Return [X, Y] of the center of cell containing provided text 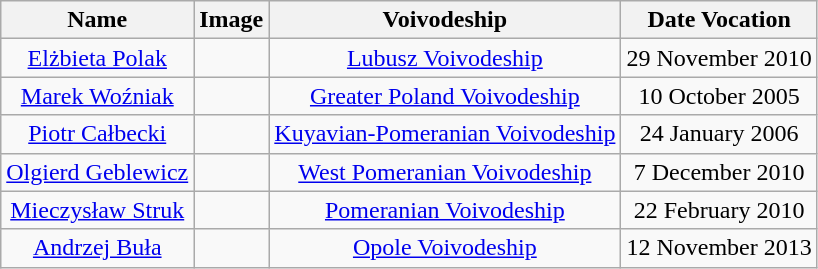
Marek Woźniak [98, 96]
7 December 2010 [719, 172]
Pomeranian Voivodeship [445, 210]
Andrzej Buła [98, 248]
Piotr Całbecki [98, 134]
24 January 2006 [719, 134]
29 November 2010 [719, 58]
Opole Voivodeship [445, 248]
Lubusz Voivodeship [445, 58]
Voivodeship [445, 20]
Date Vocation [719, 20]
12 November 2013 [719, 248]
Elżbieta Polak [98, 58]
Image [232, 20]
Name [98, 20]
Greater Poland Voivodeship [445, 96]
22 February 2010 [719, 210]
Olgierd Geblewicz [98, 172]
Mieczysław Struk [98, 210]
Kuyavian-Pomeranian Voivodeship [445, 134]
10 October 2005 [719, 96]
West Pomeranian Voivodeship [445, 172]
